Search for the cell housing the specified text and yield its (X, Y) center coordinate. 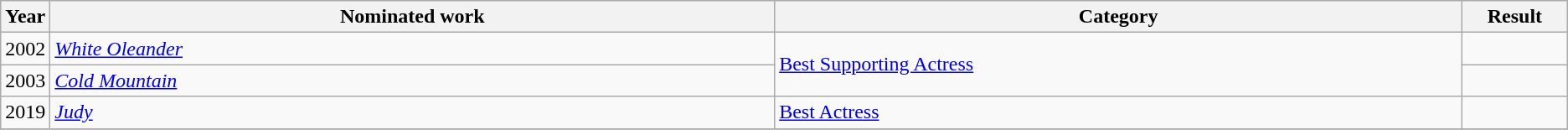
Cold Mountain (412, 81)
2019 (25, 112)
Year (25, 17)
Nominated work (412, 17)
Best Actress (1119, 112)
2003 (25, 81)
White Oleander (412, 49)
Category (1119, 17)
Best Supporting Actress (1119, 65)
2002 (25, 49)
Judy (412, 112)
Result (1515, 17)
